From the cell containing the given text, extract its center point as (X, Y) coordinate. 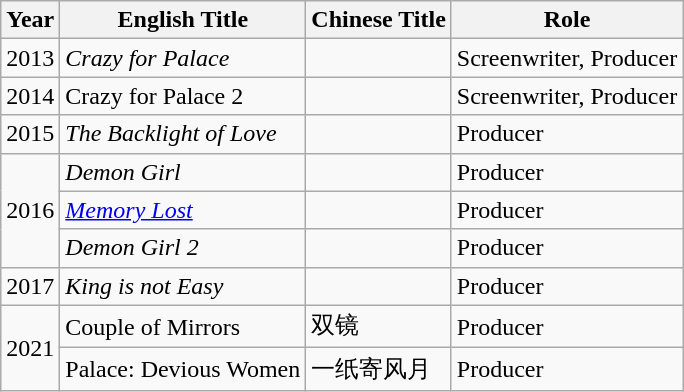
Year (30, 20)
2021 (30, 348)
一纸寄风月 (379, 370)
Palace: Devious Women (183, 370)
2014 (30, 96)
Demon Girl 2 (183, 248)
Crazy for Palace (183, 58)
Couple of Mirrors (183, 326)
Role (566, 20)
Demon Girl (183, 172)
2017 (30, 286)
Chinese Title (379, 20)
Crazy for Palace 2 (183, 96)
2015 (30, 134)
2013 (30, 58)
English Title (183, 20)
双镜 (379, 326)
King is not Easy (183, 286)
Memory Lost (183, 210)
2016 (30, 210)
The Backlight of Love (183, 134)
